Return [X, Y] of the center of cell containing provided text 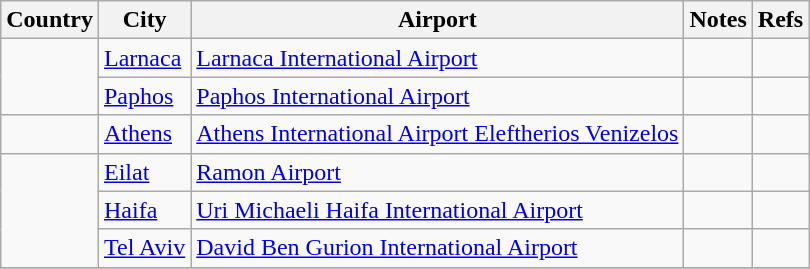
Tel Aviv [144, 248]
Athens International Airport Eleftherios Venizelos [438, 134]
Haifa [144, 210]
City [144, 20]
Uri Michaeli Haifa International Airport [438, 210]
Larnaca International Airport [438, 58]
Athens [144, 134]
Refs [780, 20]
Country [50, 20]
Ramon Airport [438, 172]
David Ben Gurion International Airport [438, 248]
Paphos International Airport [438, 96]
Larnaca [144, 58]
Paphos [144, 96]
Notes [718, 20]
Airport [438, 20]
Eilat [144, 172]
